Output the [X, Y] coordinate of the center of the cell containing the given text.  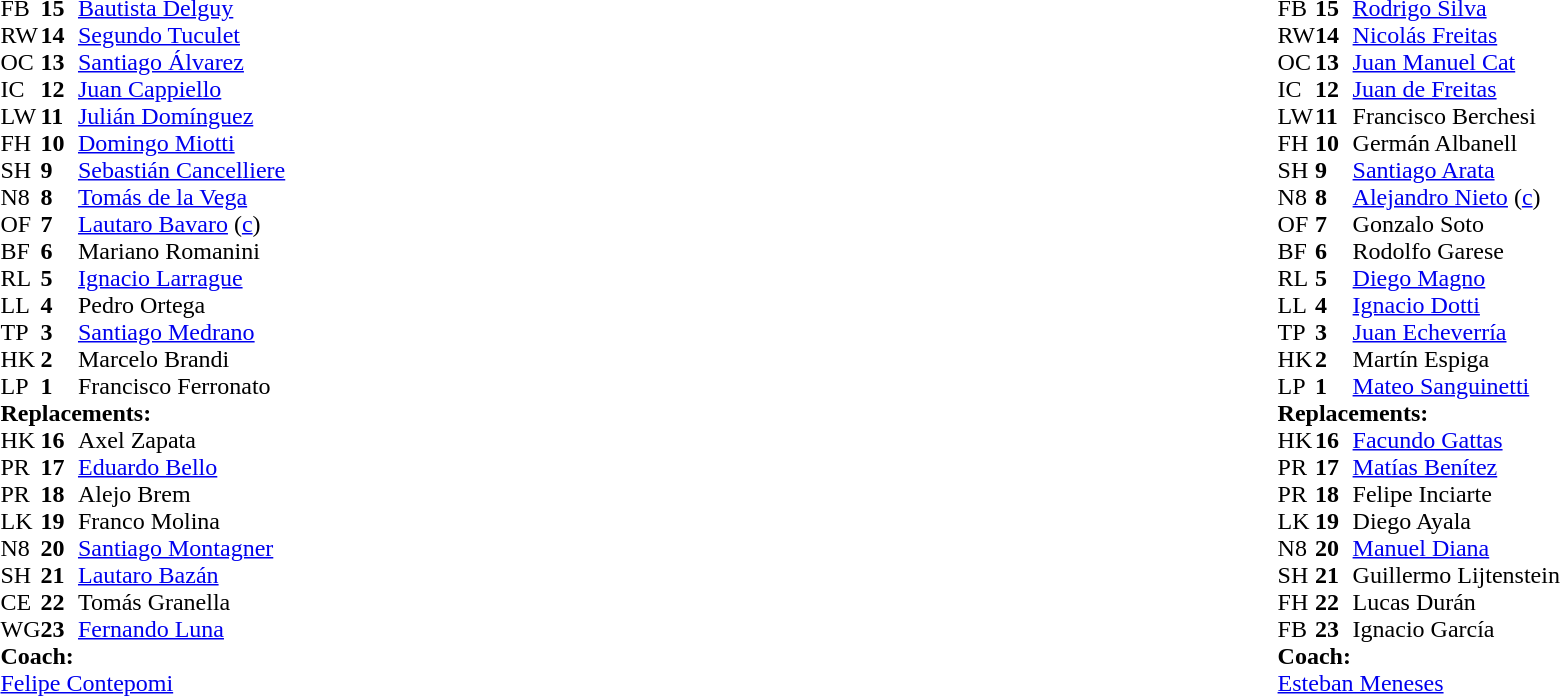
Tomás Granella [182, 602]
Santiago Medrano [182, 332]
Matías Benítez [1456, 468]
Mateo Sanguinetti [1456, 386]
Juan Echeverría [1456, 332]
Manuel Diana [1456, 548]
Pedro Ortega [182, 306]
Domingo Miotti [182, 144]
Francisco Berchesi [1456, 116]
Guillermo Lijtenstein [1456, 576]
Fernando Luna [182, 630]
Diego Magno [1456, 278]
Tomás de la Vega [182, 198]
Lautaro Bavaro (c) [182, 224]
Axel Zapata [182, 440]
Mariano Romanini [182, 252]
Franco Molina [182, 522]
CE [20, 602]
Segundo Tuculet [182, 36]
Sebastián Cancelliere [182, 170]
Marcelo Brandi [182, 360]
Alejo Brem [182, 494]
Juan Cappiello [182, 90]
Ignacio García [1456, 630]
Ignacio Larrague [182, 278]
WG [20, 630]
Facundo Gattas [1456, 440]
Francisco Ferronato [182, 386]
Lucas Durán [1456, 602]
Julián Domínguez [182, 116]
Gonzalo Soto [1456, 224]
Ignacio Dotti [1456, 306]
Santiago Montagner [182, 548]
Juan de Freitas [1456, 90]
Diego Ayala [1456, 522]
Felipe Inciarte [1456, 494]
Martín Espiga [1456, 360]
FB [1297, 630]
Lautaro Bazán [182, 576]
Juan Manuel Cat [1456, 62]
Alejandro Nieto (c) [1456, 198]
Nicolás Freitas [1456, 36]
Rodolfo Garese [1456, 252]
Santiago Álvarez [182, 62]
Germán Albanell [1456, 144]
Eduardo Bello [182, 468]
Santiago Arata [1456, 170]
